Find where the given text appears and provide that cell's center as [x, y] coordinate. 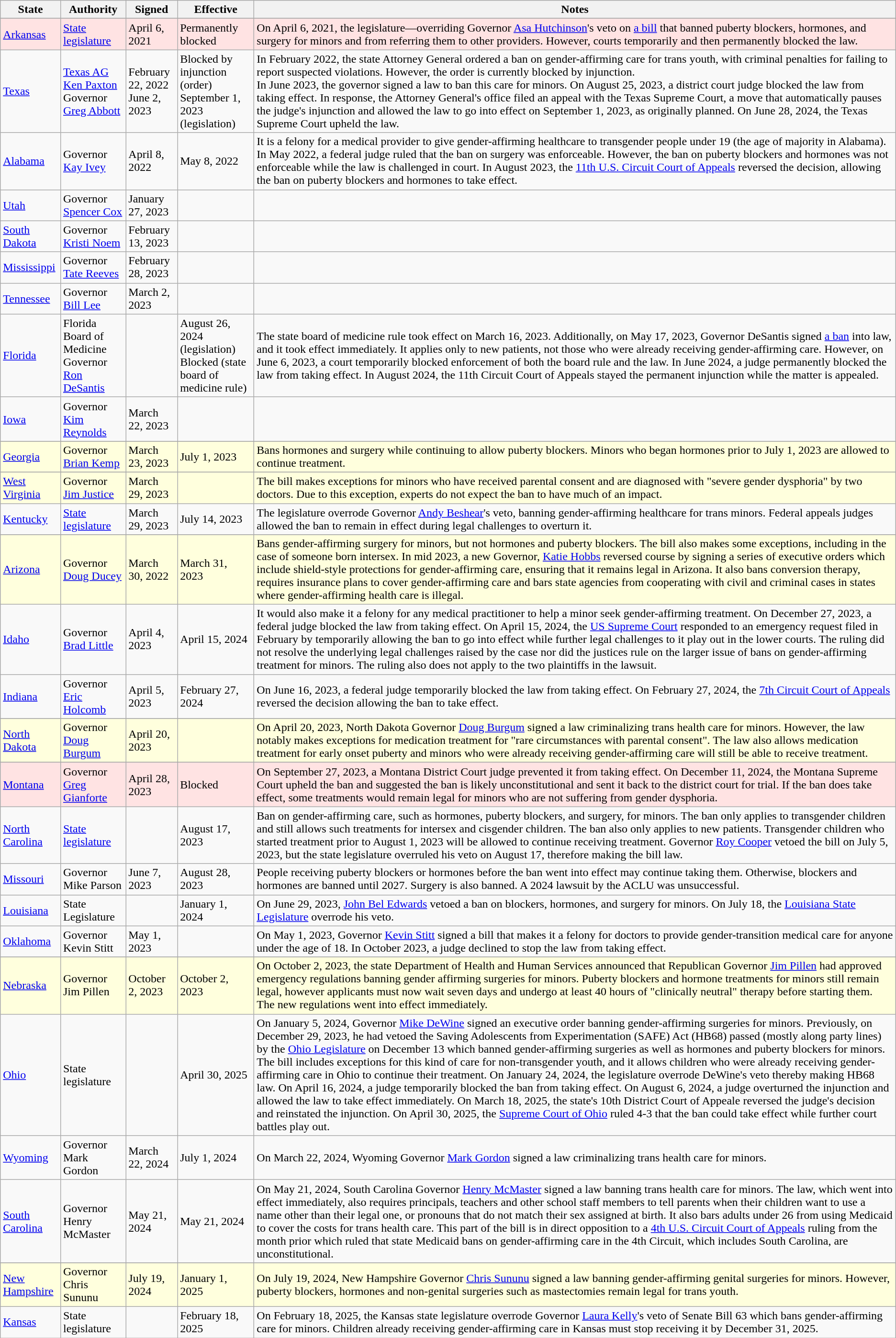
Louisiana [31, 911]
June 7, 2023 [152, 879]
Mississippi [31, 267]
West Virginia [31, 487]
Wyoming [31, 1158]
Governor Kay Ivey [93, 161]
Notes [575, 10]
April 4, 2023 [152, 640]
April 8, 2022 [152, 161]
Texas [31, 91]
On March 22, 2024, Wyoming Governor Mark Gordon signed a law criminalizing trans health care for minors. [575, 1158]
Governor Chris Sununu [93, 1284]
Montana [31, 785]
Florida Board of MedicineGovernor Ron DeSantis [93, 355]
Permanently blocked [216, 34]
March 2, 2023 [152, 299]
March 22, 2023 [152, 419]
Governor Doug Ducey [93, 570]
Arizona [31, 570]
February 28, 2023 [152, 267]
North Dakota [31, 741]
Governor Doug Burgum [93, 741]
February 22, 2022June 2, 2023 [152, 91]
Idaho [31, 640]
State Legislature [93, 911]
Georgia [31, 457]
February 13, 2023 [152, 236]
July 14, 2023 [216, 519]
Governor Jim Pillen [93, 985]
Authority [93, 10]
Oklahoma [31, 941]
Indiana [31, 697]
Effective [216, 10]
January 27, 2023 [152, 205]
March 30, 2022 [152, 570]
July 1, 2023 [216, 457]
Arkansas [31, 34]
Nebraska [31, 985]
January 1, 2024 [216, 911]
Governor Jim Justice [93, 487]
Governor Kim Reynolds [93, 419]
Governor Henry McMaster [93, 1221]
August 17, 2023 [216, 835]
Alabama [31, 161]
Governor Spencer Cox [93, 205]
March 31, 2023 [216, 570]
Governor Mark Gordon [93, 1158]
Kentucky [31, 519]
Utah [31, 205]
July 1, 2024 [216, 1158]
Governor Brad Little [93, 640]
April 30, 2025 [216, 1075]
Blocked by injunction (order)September 1, 2023 (legislation) [216, 91]
Missouri [31, 879]
Kansas [31, 1322]
Governor Greg Gianforte [93, 785]
April 28, 2023 [152, 785]
April 20, 2023 [152, 741]
April 6, 2021 [152, 34]
Governor Bill Lee [93, 299]
Governor Eric Holcomb [93, 697]
Governor Kristi Noem [93, 236]
State [31, 10]
North Carolina [31, 835]
South Carolina [31, 1221]
Signed [152, 10]
January 1, 2025 [216, 1284]
March 23, 2023 [152, 457]
February 27, 2024 [216, 697]
May 8, 2022 [216, 161]
May 1, 2023 [152, 941]
August 26, 2024 (legislation)Blocked (state board of medicine rule) [216, 355]
March 22, 2024 [152, 1158]
Florida [31, 355]
Governor Mike Parson [93, 879]
Texas AG Ken PaxtonGovernor Greg Abbott [93, 91]
February 18, 2025 [216, 1322]
Governor Tate Reeves [93, 267]
Governor Kevin Stitt [93, 941]
Ohio [31, 1075]
April 15, 2024 [216, 640]
April 5, 2023 [152, 697]
South Dakota [31, 236]
August 28, 2023 [216, 879]
Governor Brian Kemp [93, 457]
Tennessee [31, 299]
Iowa [31, 419]
July 19, 2024 [152, 1284]
New Hampshire [31, 1284]
Blocked [216, 785]
